Identify which cell holds the provided text, then report its [X, Y] central coordinate. 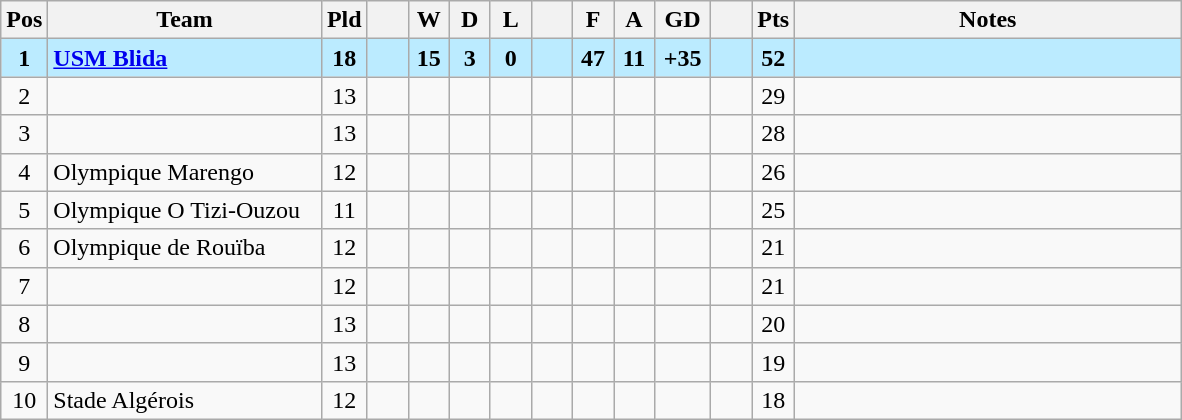
10 [24, 400]
15 [428, 58]
W [428, 20]
5 [24, 210]
F [592, 20]
6 [24, 248]
L [510, 20]
20 [774, 324]
Notes [988, 20]
8 [24, 324]
1 [24, 58]
Pts [774, 20]
19 [774, 362]
52 [774, 58]
D [470, 20]
29 [774, 96]
+35 [683, 58]
26 [774, 172]
47 [592, 58]
28 [774, 134]
2 [24, 96]
7 [24, 286]
25 [774, 210]
0 [510, 58]
Olympique O Tizi-Ouzou [185, 210]
Olympique Marengo [185, 172]
Olympique de Rouïba [185, 248]
A [634, 20]
9 [24, 362]
Pld [344, 20]
Stade Algérois [185, 400]
Team [185, 20]
USM Blida [185, 58]
4 [24, 172]
Pos [24, 20]
GD [683, 20]
